For the text-containing cell, return its midpoint in [X, Y] coordinate format. 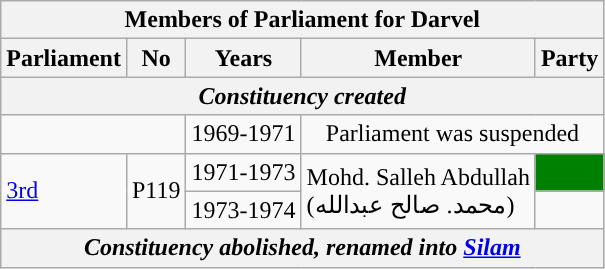
Party [569, 58]
Mohd. Salleh Abdullah (محمد. صالح عبدالله) [418, 191]
Parliament [64, 58]
1971-1973 [244, 172]
Members of Parliament for Darvel [302, 20]
No [156, 58]
Years [244, 58]
P119 [156, 191]
Constituency abolished, renamed into Silam [302, 248]
Constituency created [302, 96]
3rd [64, 191]
1973-1974 [244, 210]
Member [418, 58]
1969-1971 [244, 134]
Parliament was suspended [452, 134]
